Find where the given text appears and provide that cell's center as [x, y] coordinate. 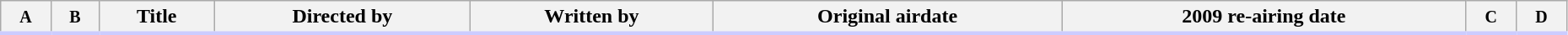
Written by [592, 17]
B [74, 17]
C [1491, 17]
Original airdate [887, 17]
A [26, 17]
Directed by [342, 17]
D [1542, 17]
2009 re-airing date [1264, 17]
Title [157, 17]
